Capture the cell that displays the provided text and extract its (x, y) central coordinate. 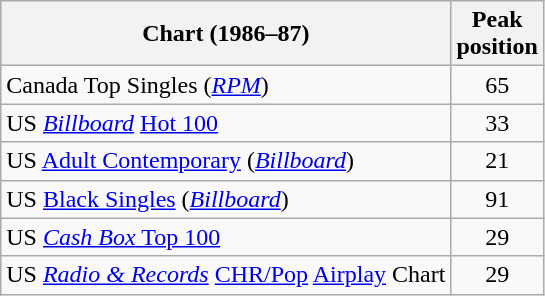
Canada Top Singles (RPM) (226, 85)
US Billboard Hot 100 (226, 123)
33 (497, 123)
65 (497, 85)
21 (497, 161)
US Adult Contemporary (Billboard) (226, 161)
US Radio & Records CHR/Pop Airplay Chart (226, 275)
US Black Singles (Billboard) (226, 199)
Peakposition (497, 34)
US Cash Box Top 100 (226, 237)
91 (497, 199)
Chart (1986–87) (226, 34)
